Return the (X, Y) coordinate for the center point of the cell that contains the specified text.  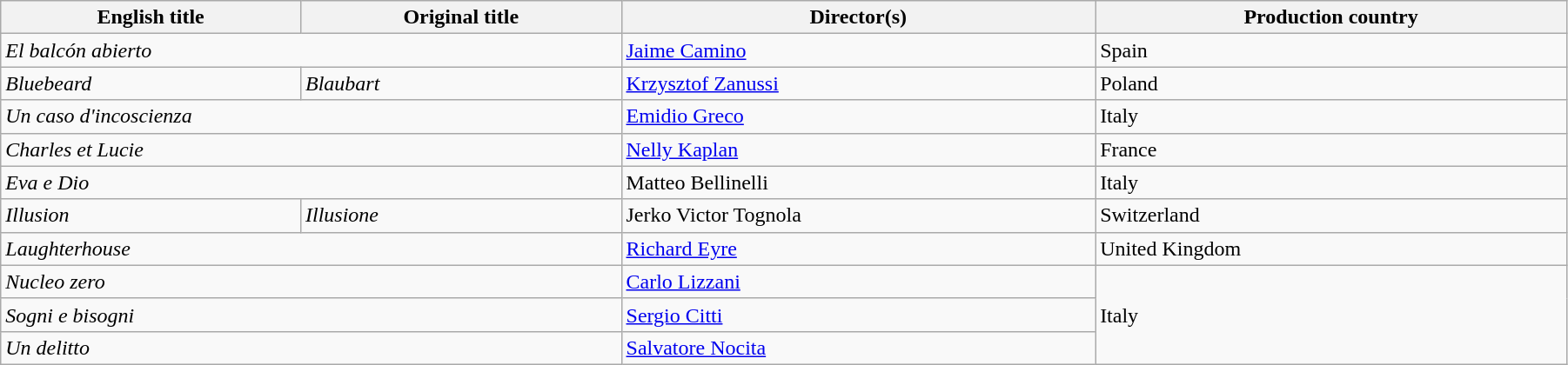
Illusione (461, 216)
Charles et Lucie (312, 149)
Un delitto (312, 348)
Salvatore Nocita (858, 348)
Illusion (151, 216)
Richard Eyre (858, 249)
Jaime Camino (858, 50)
Emidio Greco (858, 116)
Sergio Citti (858, 315)
Matteo Bellinelli (858, 182)
Poland (1331, 83)
Sogni e bisogni (312, 315)
Director(s) (858, 17)
Production country (1331, 17)
Nelly Kaplan (858, 149)
France (1331, 149)
Switzerland (1331, 216)
Jerko Victor Tognola (858, 216)
Laughterhouse (312, 249)
English title (151, 17)
Krzysztof Zanussi (858, 83)
Un caso d'incoscienza (312, 116)
El balcón abierto (312, 50)
Eva e Dio (312, 182)
Blaubart (461, 83)
Original title (461, 17)
Bluebeard (151, 83)
Nucleo zero (312, 282)
United Kingdom (1331, 249)
Carlo Lizzani (858, 282)
Spain (1331, 50)
